Scan for the cell matching the given text and deliver its (X, Y) coordinate at center. 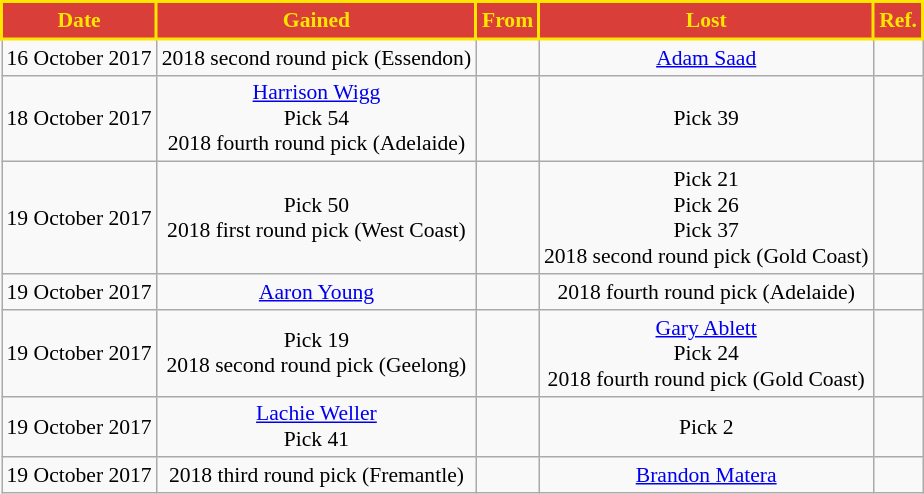
Gained (316, 20)
2018 fourth round pick (Adelaide) (706, 292)
From (508, 20)
Gary AblettPick 242018 fourth round pick (Gold Coast) (706, 354)
Brandon Matera (706, 476)
2018 third round pick (Fremantle) (316, 476)
Ref. (898, 20)
Pick 192018 second round pick (Geelong) (316, 354)
Pick 21Pick 26Pick 372018 second round pick (Gold Coast) (706, 218)
Harrison WiggPick 542018 fourth round pick (Adelaide) (316, 118)
Aaron Young (316, 292)
2018 second round pick (Essendon) (316, 57)
16 October 2017 (80, 57)
Lost (706, 20)
Pick 2 (706, 426)
Lachie WellerPick 41 (316, 426)
Date (80, 20)
Pick 39 (706, 118)
Pick 502018 first round pick (West Coast) (316, 218)
Adam Saad (706, 57)
18 October 2017 (80, 118)
